Find where the given text appears and provide that cell's center as (X, Y) coordinate. 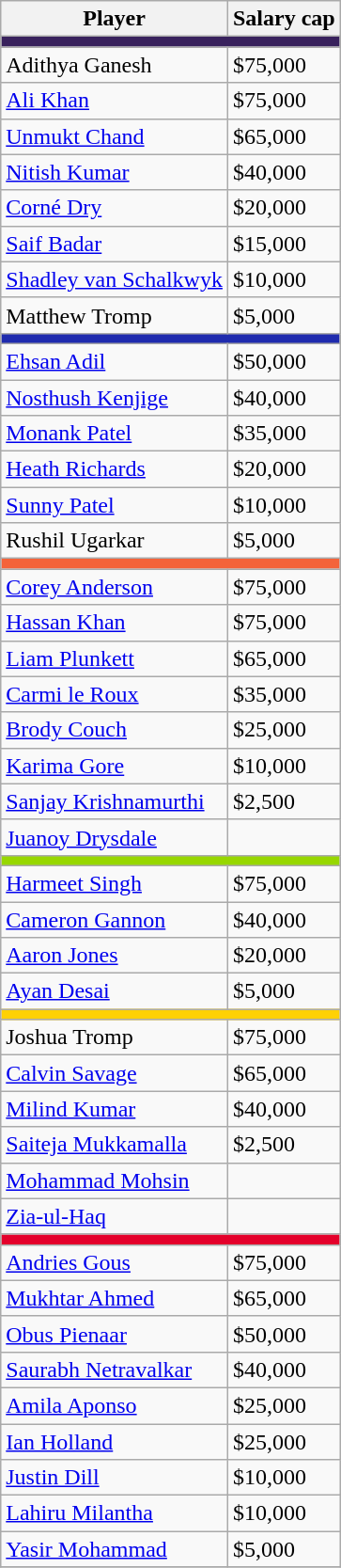
Corné Dry (115, 208)
$15,000 (284, 244)
Amila Aponso (115, 1405)
Matthew Tromp (115, 315)
Mukhtar Ahmed (115, 1298)
Ehsan Adil (115, 361)
Player (115, 19)
Nosthush Kenjige (115, 398)
Hassan Khan (115, 623)
Liam Plunkett (115, 658)
Obus Pienaar (115, 1334)
Lahiru Milantha (115, 1513)
Calvin Savage (115, 1073)
Sunny Patel (115, 505)
Andries Gous (115, 1262)
Carmi le Roux (115, 694)
Justin Dill (115, 1478)
Heath Richards (115, 469)
Unmukt Chand (115, 136)
Ayan Desai (115, 991)
Yasir Mohammad (115, 1549)
Juanoy Drysdale (115, 837)
Aaron Jones (115, 956)
Adithya Ganesh (115, 65)
Mohammad Mohsin (115, 1180)
Joshua Tromp (115, 1037)
Saurabh Netravalkar (115, 1370)
Karima Gore (115, 766)
Monank Patel (115, 434)
Zia-ul-Haq (115, 1216)
Ian Holland (115, 1442)
Saif Badar (115, 244)
Brody Couch (115, 730)
Milind Kumar (115, 1109)
Nitish Kumar (115, 172)
Saiteja Mukkamalla (115, 1145)
Salary cap (284, 19)
Harmeet Singh (115, 883)
Sanjay Krishnamurthi (115, 801)
Ali Khan (115, 101)
Shadley van Schalkwyk (115, 279)
Cameron Gannon (115, 919)
Rushil Ugarkar (115, 541)
Corey Anderson (115, 587)
